Find where the given text appears and provide that cell's center as (X, Y) coordinate. 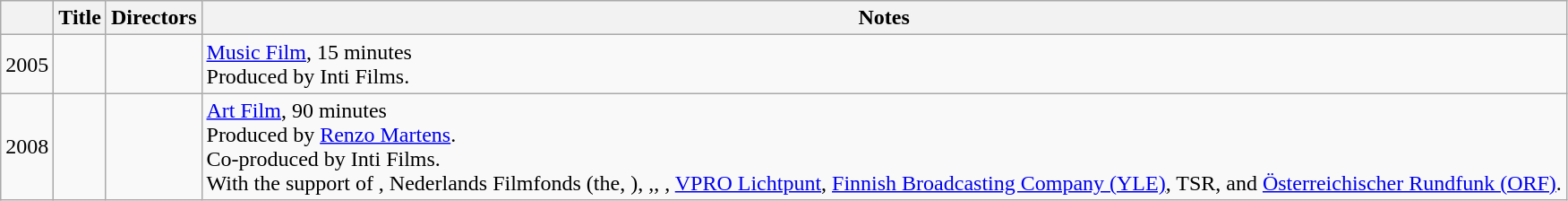
2008 (27, 147)
2005 (27, 65)
Notes (884, 18)
Directors (154, 18)
Title (81, 18)
Music Film, 15 minutesProduced by Inti Films. (884, 65)
